Capture the cell that displays the provided text and extract its [x, y] central coordinate. 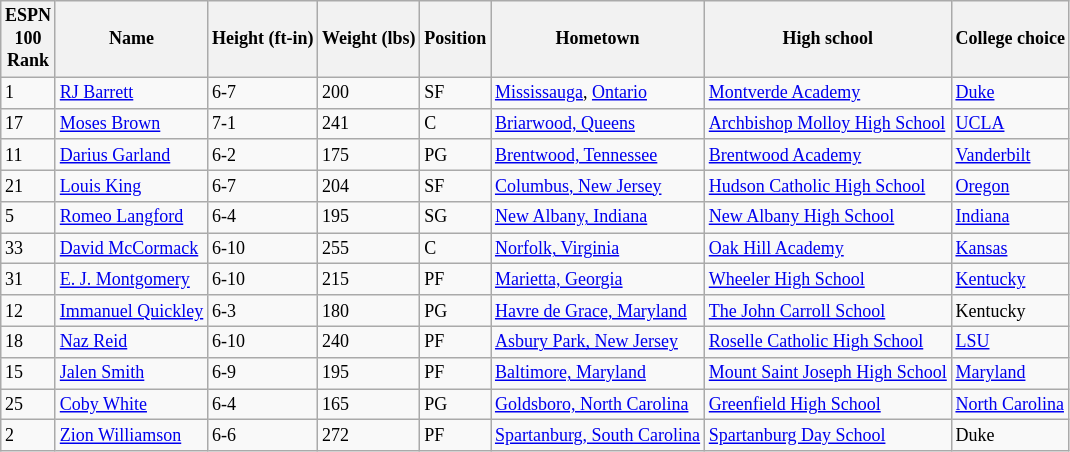
Montverde Academy [828, 92]
241 [369, 124]
Spartanburg, South Carolina [598, 436]
200 [369, 92]
Havre de Grace, Maryland [598, 310]
Hometown [598, 39]
240 [369, 342]
Hudson Catholic High School [828, 186]
165 [369, 404]
7-1 [263, 124]
Marietta, Georgia [598, 280]
6-2 [263, 154]
6-6 [263, 436]
Vanderbilt [1010, 154]
Mississauga, Ontario [598, 92]
Maryland [1010, 372]
New Albany High School [828, 218]
2 [28, 436]
Jalen Smith [131, 372]
E. J. Montgomery [131, 280]
Wheeler High School [828, 280]
Archbishop Molloy High School [828, 124]
David McCormack [131, 248]
1 [28, 92]
Indiana [1010, 218]
Immanuel Quickley [131, 310]
255 [369, 248]
33 [28, 248]
Romeo Langford [131, 218]
New Albany, Indiana [598, 218]
11 [28, 154]
High school [828, 39]
Coby White [131, 404]
12 [28, 310]
Oak Hill Academy [828, 248]
Goldsboro, North Carolina [598, 404]
Height (ft-in) [263, 39]
The John Carroll School [828, 310]
18 [28, 342]
Roselle Catholic High School [828, 342]
Norfolk, Virginia [598, 248]
Asbury Park, New Jersey [598, 342]
Baltimore, Maryland [598, 372]
Naz Reid [131, 342]
SG [456, 218]
Brentwood, Tennessee [598, 154]
175 [369, 154]
272 [369, 436]
Briarwood, Queens [598, 124]
5 [28, 218]
Mount Saint Joseph High School [828, 372]
Darius Garland [131, 154]
Spartanburg Day School [828, 436]
21 [28, 186]
Kansas [1010, 248]
RJ Barrett [131, 92]
Columbus, New Jersey [598, 186]
UCLA [1010, 124]
31 [28, 280]
215 [369, 280]
25 [28, 404]
204 [369, 186]
Zion Williamson [131, 436]
Oregon [1010, 186]
ESPN 100 Rank [28, 39]
6-9 [263, 372]
Greenfield High School [828, 404]
LSU [1010, 342]
17 [28, 124]
Moses Brown [131, 124]
180 [369, 310]
Louis King [131, 186]
15 [28, 372]
Position [456, 39]
Weight (lbs) [369, 39]
Name [131, 39]
College choice [1010, 39]
North Carolina [1010, 404]
6-3 [263, 310]
Brentwood Academy [828, 154]
